From the cell containing the given text, extract its center point as (X, Y) coordinate. 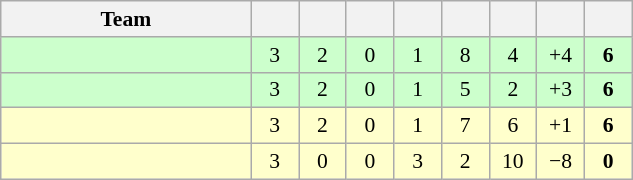
8 (465, 55)
Team (126, 19)
10 (513, 162)
5 (465, 90)
4 (513, 55)
−8 (561, 162)
+3 (561, 90)
+4 (561, 55)
7 (465, 126)
+1 (561, 126)
